Find where the given text appears and provide that cell's center as (X, Y) coordinate. 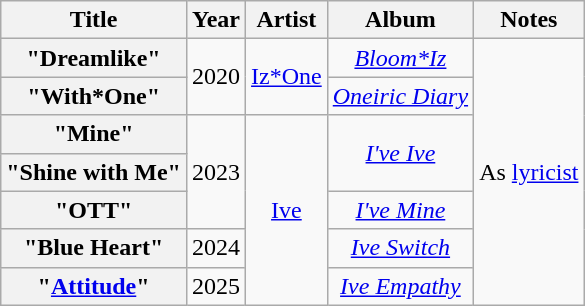
Bloom*Iz (400, 58)
"Dreamlike" (94, 58)
Ive (287, 210)
Artist (287, 20)
"With*One" (94, 96)
"Blue Heart" (94, 248)
"Mine" (94, 134)
As lyricist (529, 172)
Title (94, 20)
Ive Switch (400, 248)
"Attitude" (94, 286)
2025 (216, 286)
2024 (216, 248)
Year (216, 20)
2023 (216, 172)
2020 (216, 77)
I've Ive (400, 153)
"OTT" (94, 210)
Iz*One (287, 77)
Oneiric Diary (400, 96)
Notes (529, 20)
Ive Empathy (400, 286)
Album (400, 20)
"Shine with Me" (94, 172)
I've Mine (400, 210)
